Provide the [x, y] coordinate of the cell's center where the given text is located.  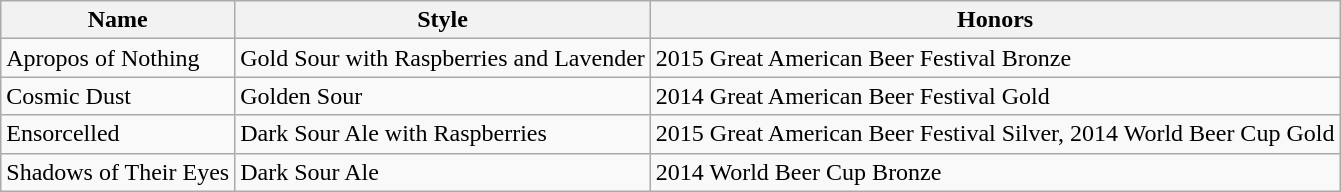
Apropos of Nothing [118, 58]
2015 Great American Beer Festival Bronze [995, 58]
2014 World Beer Cup Bronze [995, 172]
Name [118, 20]
Dark Sour Ale with Raspberries [443, 134]
Ensorcelled [118, 134]
Honors [995, 20]
Cosmic Dust [118, 96]
Shadows of Their Eyes [118, 172]
2014 Great American Beer Festival Gold [995, 96]
Dark Sour Ale [443, 172]
Style [443, 20]
Golden Sour [443, 96]
2015 Great American Beer Festival Silver, 2014 World Beer Cup Gold [995, 134]
Gold Sour with Raspberries and Lavender [443, 58]
